Scan for the cell matching the given text and deliver its (x, y) coordinate at center. 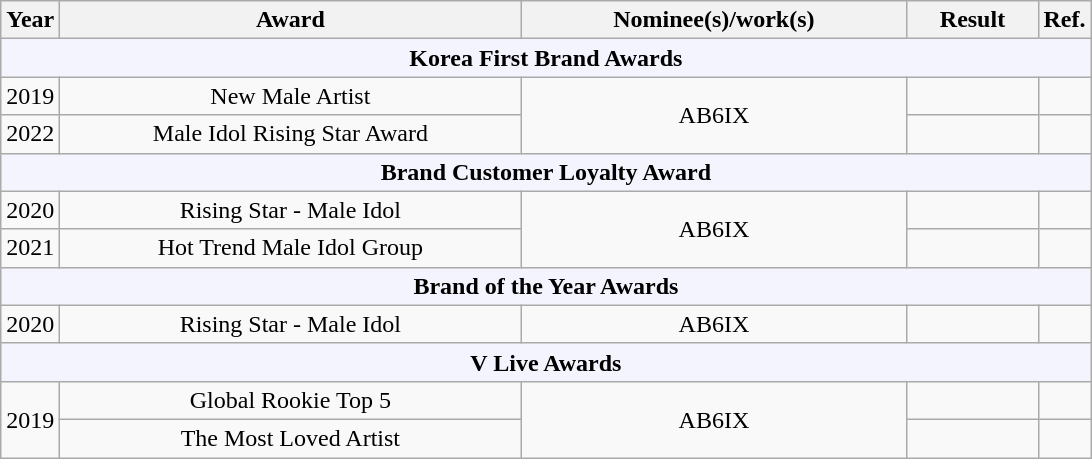
New Male Artist (290, 96)
2022 (30, 134)
2021 (30, 248)
Global Rookie Top 5 (290, 400)
Brand of the Year Awards (546, 286)
Korea First Brand Awards (546, 58)
The Most Loved Artist (290, 438)
Result (972, 20)
Ref. (1064, 20)
V Live Awards (546, 362)
Year (30, 20)
Male Idol Rising Star Award (290, 134)
Brand Customer Loyalty Award (546, 172)
Hot Trend Male Idol Group (290, 248)
Award (290, 20)
Nominee(s)/work(s) (714, 20)
